Output the [x, y] coordinate of the center of the cell containing the given text.  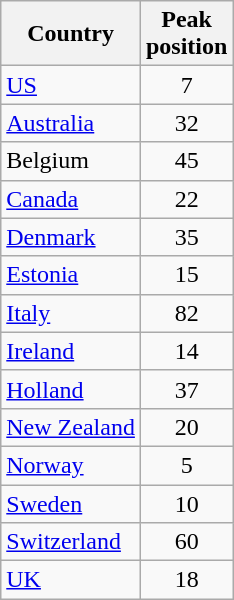
60 [186, 542]
Switzerland [71, 542]
7 [186, 85]
22 [186, 199]
Norway [71, 465]
35 [186, 237]
32 [186, 123]
New Zealand [71, 427]
UK [71, 580]
10 [186, 503]
5 [186, 465]
20 [186, 427]
82 [186, 313]
Denmark [71, 237]
Ireland [71, 351]
Australia [71, 123]
Sweden [71, 503]
45 [186, 161]
18 [186, 580]
Italy [71, 313]
US [71, 85]
14 [186, 351]
Estonia [71, 275]
Holland [71, 389]
Peakposition [186, 34]
Country [71, 34]
Canada [71, 199]
Belgium [71, 161]
37 [186, 389]
15 [186, 275]
